Return [x, y] of the center of cell containing provided text 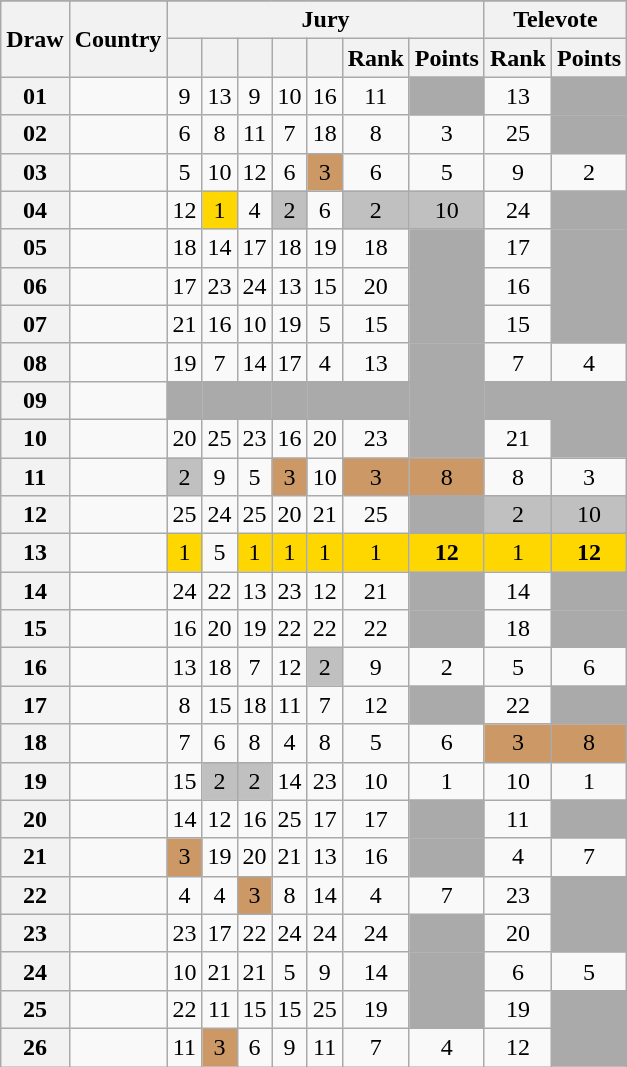
Jury [326, 20]
02 [35, 134]
05 [35, 248]
Televote [555, 20]
09 [35, 400]
04 [35, 210]
03 [35, 172]
26 [35, 1047]
Draw [35, 39]
07 [35, 324]
01 [35, 96]
08 [35, 362]
Country [118, 39]
06 [35, 286]
